For the text-containing cell, return its midpoint in [X, Y] coordinate format. 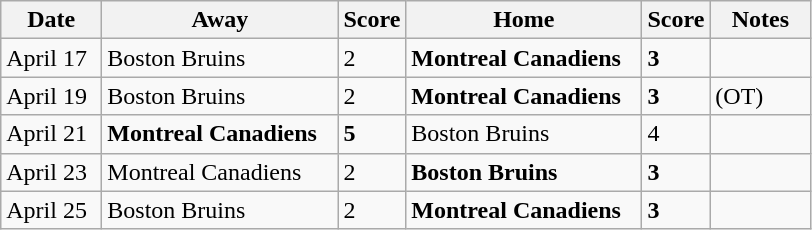
4 [676, 134]
April 17 [52, 58]
April 21 [52, 134]
April 19 [52, 96]
5 [372, 134]
April 23 [52, 172]
April 25 [52, 210]
Away [220, 20]
Date [52, 20]
Home [524, 20]
Notes [760, 20]
(OT) [760, 96]
